Return the (X, Y) coordinate for the center point of the cell that contains the specified text.  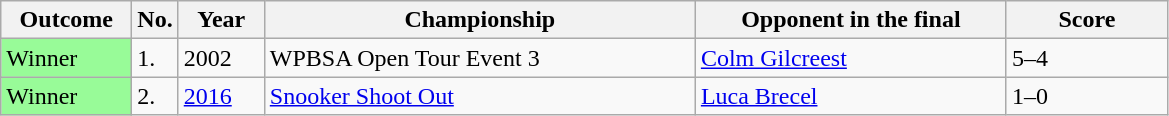
Colm Gilcreest (850, 58)
2. (155, 96)
1. (155, 58)
Luca Brecel (850, 96)
Score (1086, 20)
Outcome (66, 20)
Opponent in the final (850, 20)
WPBSA Open Tour Event 3 (480, 58)
5–4 (1086, 58)
2016 (221, 96)
Championship (480, 20)
No. (155, 20)
2002 (221, 58)
1–0 (1086, 96)
Year (221, 20)
Snooker Shoot Out (480, 96)
